Locate the cell with the specified text and output its [x, y] center coordinate. 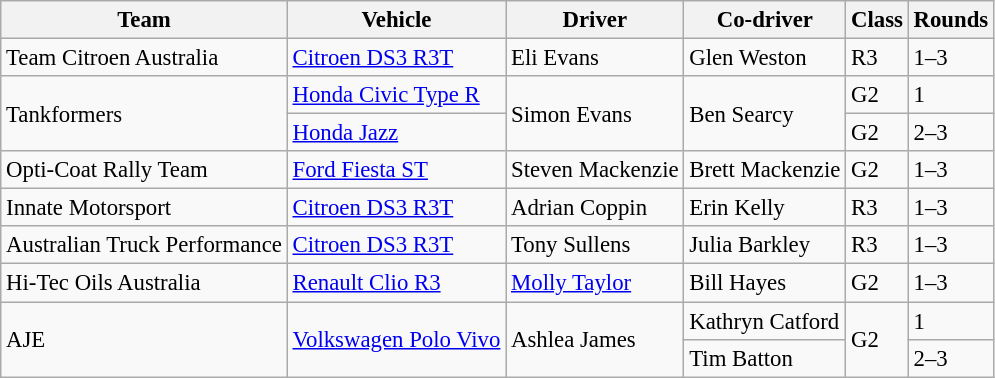
AJE [144, 340]
Simon Evans [595, 114]
Volkswagen Polo Vivo [396, 340]
Bill Hayes [765, 283]
Tankformers [144, 114]
Class [878, 20]
Tim Batton [765, 358]
Innate Motorsport [144, 208]
Renault Clio R3 [396, 283]
Driver [595, 20]
Co-driver [765, 20]
Opti-Coat Rally Team [144, 170]
Honda Civic Type R [396, 95]
Vehicle [396, 20]
Hi-Tec Oils Australia [144, 283]
Erin Kelly [765, 208]
Ford Fiesta ST [396, 170]
Molly Taylor [595, 283]
Glen Weston [765, 58]
Adrian Coppin [595, 208]
Ashlea James [595, 340]
Steven Mackenzie [595, 170]
Tony Sullens [595, 245]
Eli Evans [595, 58]
Honda Jazz [396, 133]
Kathryn Catford [765, 321]
Australian Truck Performance [144, 245]
Rounds [950, 20]
Julia Barkley [765, 245]
Team Citroen Australia [144, 58]
Ben Searcy [765, 114]
Team [144, 20]
Brett Mackenzie [765, 170]
